Output the (X, Y) coordinate of the center of the cell containing the given text.  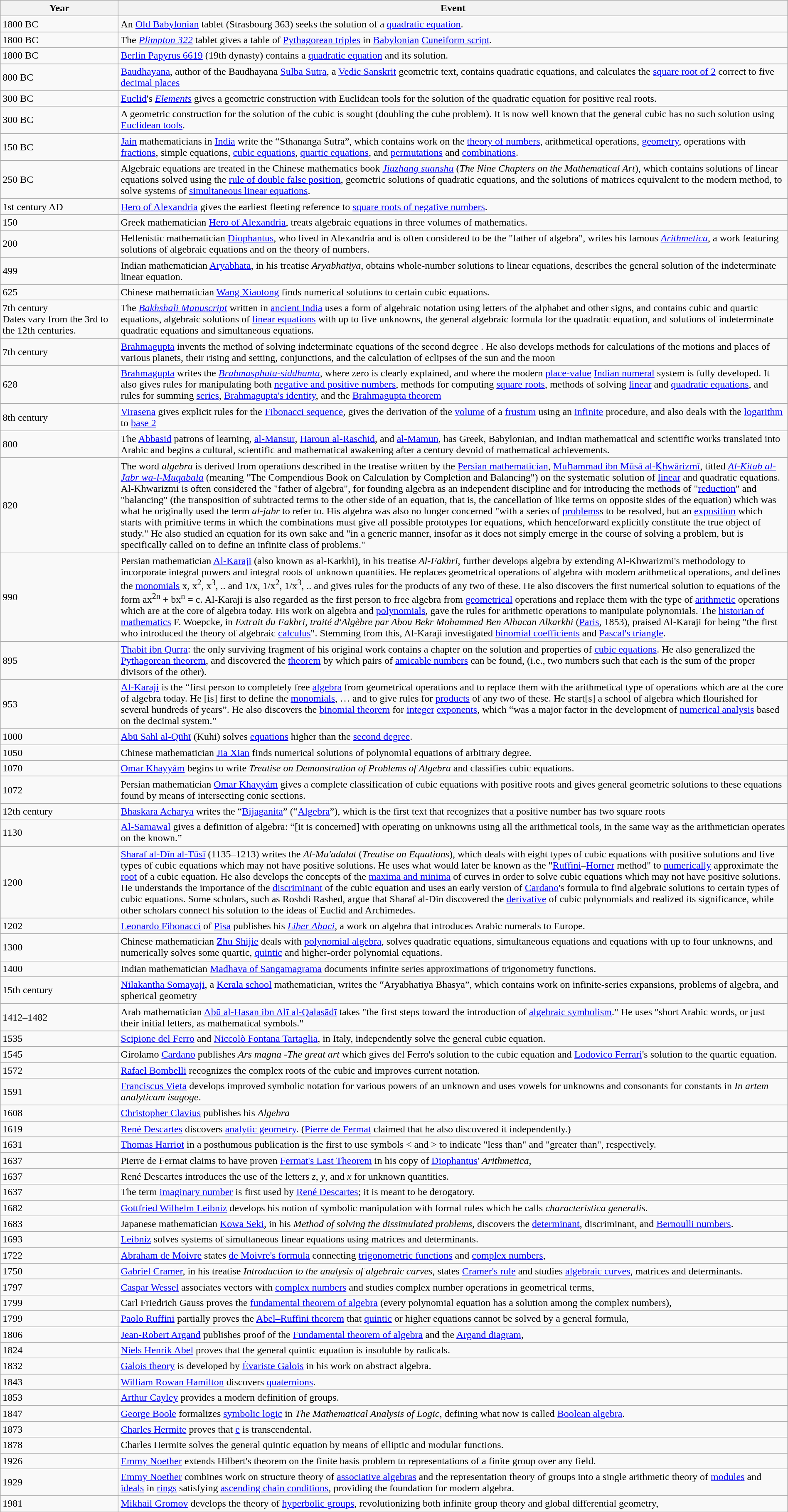
953 (59, 704)
Caspar Wessel associates vectors with complex numbers and studies complex number operations in geometrical terms, (453, 1287)
1070 (59, 768)
The Plimpton 322 tablet gives a table of Pythagorean triples in Babylonian Cuneiform script. (453, 40)
Omar Khayyám begins to write Treatise on Demonstration of Problems of Algebra and classifies cubic equations. (453, 768)
1591 (59, 1092)
Abraham de Moivre states de Moivre's formula connecting trigonometric functions and complex numbers, (453, 1255)
1750 (59, 1271)
Bhaskara Acharya writes the “Bijaganita” (“Algebra”), which is the first text that recognizes that a positive number has two square roots (453, 811)
Pierre de Fermat claims to have proven Fermat's Last Theorem in his copy of Diophantus' Arithmetica, (453, 1161)
Berlin Papyrus 6619 (19th dynasty) contains a quadratic equation and its solution. (453, 56)
1572 (59, 1070)
Leibniz solves systems of simultaneous linear equations using matrices and determinants. (453, 1240)
Hero of Alexandria gives the earliest fleeting reference to square roots of negative numbers. (453, 206)
1797 (59, 1287)
Paolo Ruffini partially proves the Abel–Ruffini theorem that quintic or higher equations cannot be solved by a general formula, (453, 1318)
150 (59, 222)
1843 (59, 1382)
15th century (59, 990)
1608 (59, 1113)
Scipione del Ferro and Niccolò Fontana Tartaglia, in Italy, independently solve the general cubic equation. (453, 1038)
Abū Sahl al-Qūhī (Kuhi) solves equations higher than the second degree. (453, 737)
Greek mathematician Hero of Alexandria, treats algebraic equations in three volumes of mathematics. (453, 222)
William Rowan Hamilton discovers quaternions. (453, 1382)
8th century (59, 417)
1200 (59, 882)
Charles Hermite proves that e is transcendental. (453, 1429)
Mikhail Gromov develops the theory of hyperbolic groups, revolutionizing both infinite group theory and global differential geometry, (453, 1504)
800 BC (59, 77)
René Descartes introduces the use of the letters z, y, and x for unknown quantities. (453, 1176)
Event (453, 8)
Thomas Harriot in a posthumous publication is the first to use symbols < and > to indicate "less than" and "greater than", respectively. (453, 1145)
1130 (59, 832)
Christopher Clavius publishes his Algebra (453, 1113)
Niels Henrik Abel proves that the general quintic equation is insoluble by radicals. (453, 1350)
Carl Friedrich Gauss proves the fundamental theorem of algebra (every polynomial equation has a solution among the complex numbers), (453, 1303)
800 (59, 444)
Year (59, 8)
Japanese mathematician Kowa Seki, in his Method of solving the dissimulated problems, discovers the determinant, discriminant, and Bernoulli numbers. (453, 1224)
Euclid's Elements gives a geometric construction with Euclidean tools for the solution of the quadratic equation for positive real roots. (453, 98)
René Descartes discovers analytic geometry. (Pierre de Fermat claimed that he also discovered it independently.) (453, 1129)
Chinese mathematician Jia Xian finds numerical solutions of polynomial equations of arbitrary degree. (453, 753)
1853 (59, 1398)
200 (59, 243)
Charles Hermite solves the general quintic equation by means of elliptic and modular functions. (453, 1445)
George Boole formalizes symbolic logic in The Mathematical Analysis of Logic, defining what now is called Boolean algebra. (453, 1414)
1300 (59, 947)
1878 (59, 1445)
The term imaginary number is first used by René Descartes; it is meant to be derogatory. (453, 1192)
628 (59, 385)
1412–1482 (59, 1017)
1806 (59, 1335)
1873 (59, 1429)
1832 (59, 1366)
Gottfried Wilhelm Leibniz develops his notion of symbolic manipulation with formal rules which he calls characteristica generalis. (453, 1208)
1400 (59, 969)
1693 (59, 1240)
7th century (59, 352)
Galois theory is developed by Évariste Galois in his work on abstract algebra. (453, 1366)
1722 (59, 1255)
7th centuryDates vary from the 3rd to the 12th centuries. (59, 319)
250 BC (59, 179)
499 (59, 271)
1847 (59, 1414)
1981 (59, 1504)
1535 (59, 1038)
1631 (59, 1145)
1929 (59, 1482)
820 (59, 505)
1545 (59, 1054)
1202 (59, 926)
Jean-Robert Argand publishes proof of the Fundamental theorem of algebra and the Argand diagram, (453, 1335)
1926 (59, 1461)
895 (59, 660)
625 (59, 292)
12th century (59, 811)
Indian mathematician Madhava of Sangamagrama documents infinite series approximations of trigonometry functions. (453, 969)
Chinese mathematician Wang Xiaotong finds numerical solutions to certain cubic equations. (453, 292)
990 (59, 596)
Emmy Noether extends Hilbert's theorem on the finite basis problem to representations of a finite group over any field. (453, 1461)
An Old Babylonian tablet (Strasbourg 363) seeks the solution of a quadratic equation. (453, 24)
1050 (59, 753)
1619 (59, 1129)
150 BC (59, 147)
1824 (59, 1350)
Leonardo Fibonacci of Pisa publishes his Liber Abaci, a work on algebra that introduces Arabic numerals to Europe. (453, 926)
1072 (59, 790)
1683 (59, 1224)
1000 (59, 737)
Rafael Bombelli recognizes the complex roots of the cubic and improves current notation. (453, 1070)
Arthur Cayley provides a modern definition of groups. (453, 1398)
1682 (59, 1208)
1st century AD (59, 206)
